Output the (x, y) coordinate of the center of the cell containing the given text.  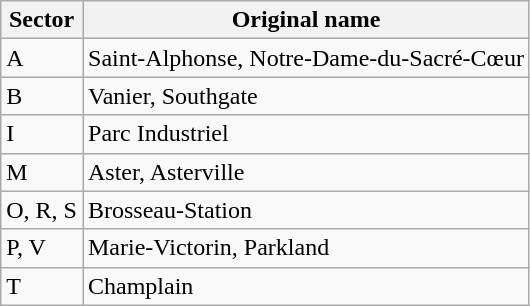
Champlain (306, 286)
I (42, 134)
Marie-Victorin, Parkland (306, 248)
Original name (306, 20)
Brosseau-Station (306, 210)
Vanier, Southgate (306, 96)
Aster, Asterville (306, 172)
Parc Industriel (306, 134)
Sector (42, 20)
Saint-Alphonse, Notre-Dame-du-Sacré-Cœur (306, 58)
T (42, 286)
A (42, 58)
P, V (42, 248)
M (42, 172)
O, R, S (42, 210)
B (42, 96)
